Capture the cell that displays the provided text and extract its [X, Y] central coordinate. 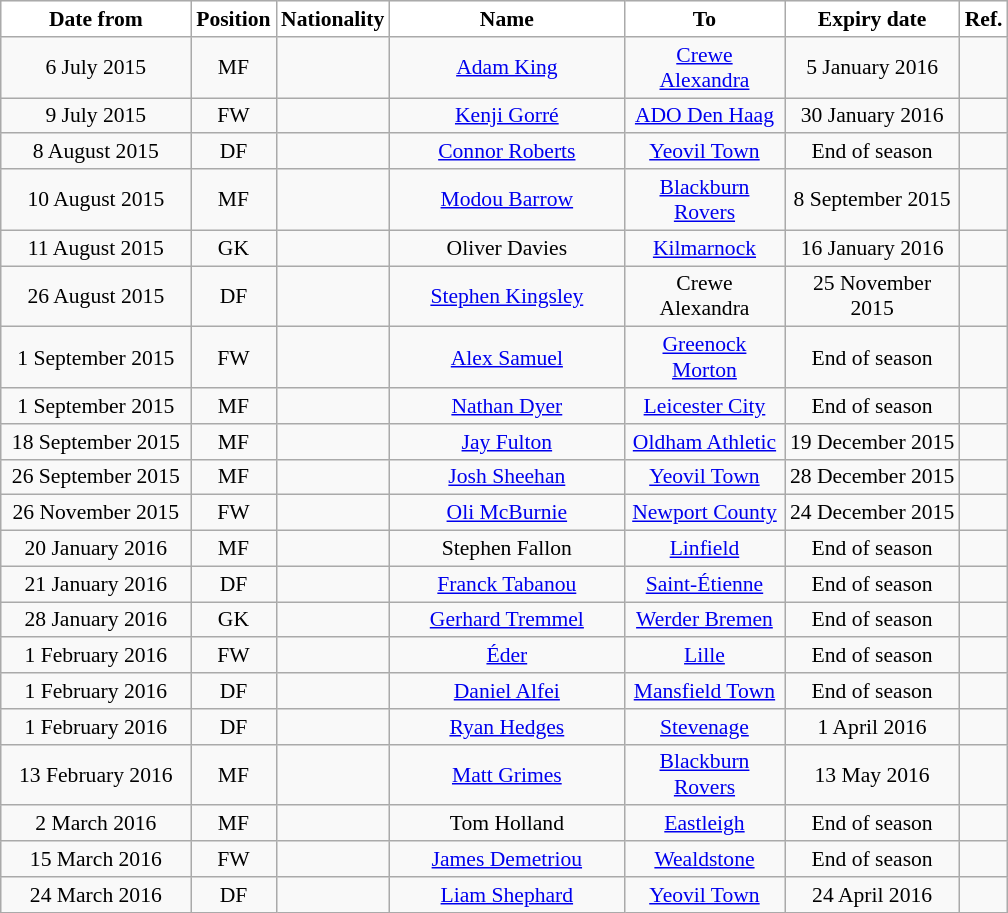
8 August 2015 [96, 152]
Stephen Fallon [506, 549]
Saint-Étienne [704, 584]
28 December 2015 [872, 477]
25 November 2015 [872, 296]
Lille [704, 656]
18 September 2015 [96, 442]
20 January 2016 [96, 549]
Gerhard Tremmel [506, 620]
5 January 2016 [872, 68]
Ryan Hedges [506, 727]
26 September 2015 [96, 477]
To [704, 19]
Name [506, 19]
24 December 2015 [872, 513]
Nathan Dyer [506, 406]
Josh Sheehan [506, 477]
Expiry date [872, 19]
2 March 2016 [96, 824]
Kenji Gorré [506, 116]
Werder Bremen [704, 620]
Kilmarnock [704, 248]
Stephen Kingsley [506, 296]
9 July 2015 [96, 116]
Liam Shephard [506, 895]
Modou Barrow [506, 200]
Franck Tabanou [506, 584]
Oliver Davies [506, 248]
Matt Grimes [506, 774]
11 August 2015 [96, 248]
Date from [96, 19]
Ref. [984, 19]
30 January 2016 [872, 116]
26 November 2015 [96, 513]
28 January 2016 [96, 620]
ADO Den Haag [704, 116]
Éder [506, 656]
26 August 2015 [96, 296]
Oldham Athletic [704, 442]
24 April 2016 [872, 895]
James Demetriou [506, 859]
16 January 2016 [872, 248]
21 January 2016 [96, 584]
10 August 2015 [96, 200]
Nationality [332, 19]
Eastleigh [704, 824]
13 May 2016 [872, 774]
24 March 2016 [96, 895]
Adam King [506, 68]
Daniel Alfei [506, 691]
19 December 2015 [872, 442]
Connor Roberts [506, 152]
Stevenage [704, 727]
Alex Samuel [506, 358]
6 July 2015 [96, 68]
Jay Fulton [506, 442]
15 March 2016 [96, 859]
Newport County [704, 513]
Position [234, 19]
Greenock Morton [704, 358]
Oli McBurnie [506, 513]
Linfield [704, 549]
Tom Holland [506, 824]
1 April 2016 [872, 727]
13 February 2016 [96, 774]
Mansfield Town [704, 691]
8 September 2015 [872, 200]
Wealdstone [704, 859]
Leicester City [704, 406]
